For the text-containing cell, return its midpoint in (x, y) coordinate format. 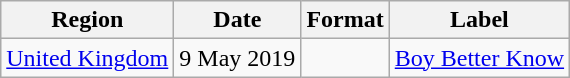
Format (345, 20)
Date (238, 20)
9 May 2019 (238, 58)
United Kingdom (88, 58)
Region (88, 20)
Boy Better Know (479, 58)
Label (479, 20)
